Return (X, Y) of the center of cell containing provided text 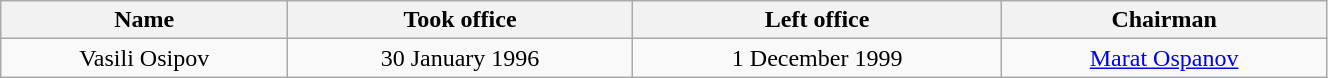
1 December 1999 (816, 58)
30 January 1996 (460, 58)
Name (144, 20)
Took office (460, 20)
Vasili Osipov (144, 58)
Chairman (1164, 20)
Marat Ospanov (1164, 58)
Left office (816, 20)
